Detect which cell encompasses the target text, then output its (x, y) center coordinate. 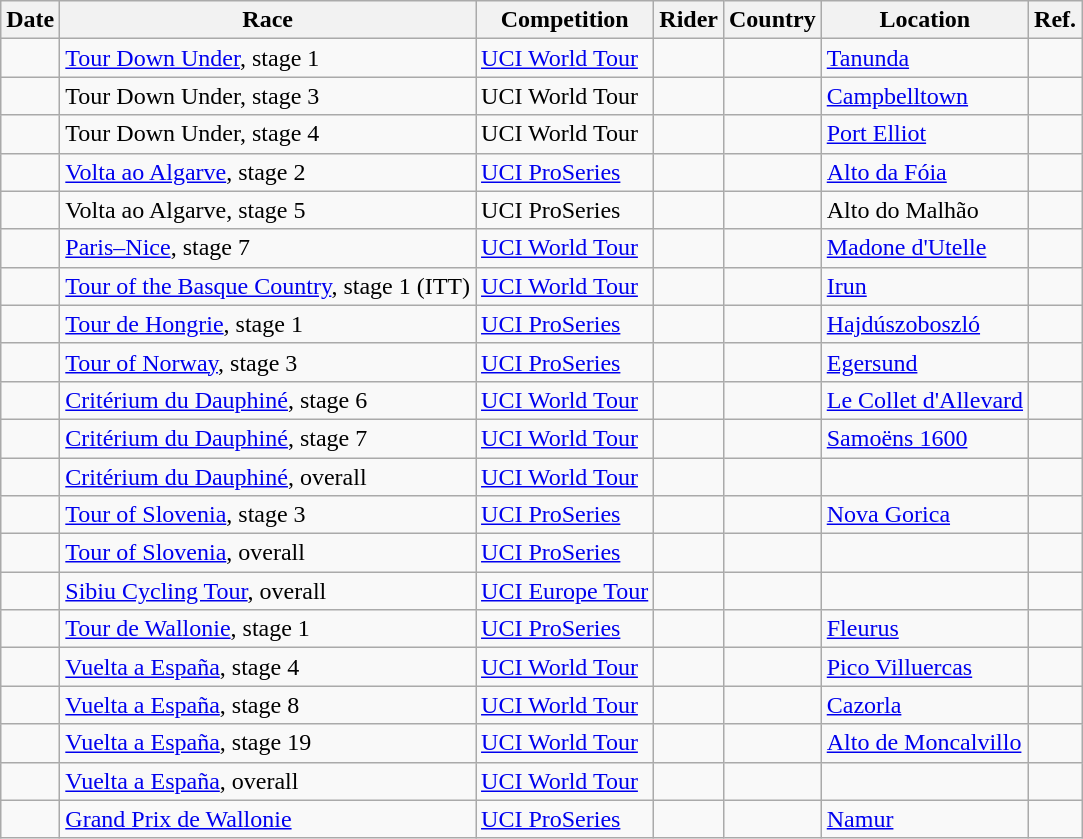
Volta ao Algarve, stage 5 (268, 210)
Le Collet d'Allevard (924, 400)
Sibiu Cycling Tour, overall (268, 591)
Paris–Nice, stage 7 (268, 248)
Nova Gorica (924, 515)
Location (924, 20)
Tour Down Under, stage 3 (268, 96)
Competition (565, 20)
Tour of Slovenia, overall (268, 553)
Rider (689, 20)
Namur (924, 819)
Madone d'Utelle (924, 248)
Volta ao Algarve, stage 2 (268, 172)
Alto da Fóia (924, 172)
Tour of Norway, stage 3 (268, 362)
Critérium du Dauphiné, overall (268, 477)
UCI Europe Tour (565, 591)
Tour de Wallonie, stage 1 (268, 629)
Tour Down Under, stage 4 (268, 134)
Samoëns 1600 (924, 438)
Hajdúszoboszló (924, 324)
Vuelta a España, stage 8 (268, 705)
Egersund (924, 362)
Campbelltown (924, 96)
Tour of Slovenia, stage 3 (268, 515)
Tour Down Under, stage 1 (268, 58)
Tour de Hongrie, stage 1 (268, 324)
Alto do Malhão (924, 210)
Tour of the Basque Country, stage 1 (ITT) (268, 286)
Alto de Moncalvillo (924, 743)
Ref. (1056, 20)
Irun (924, 286)
Port Elliot (924, 134)
Pico Villuercas (924, 667)
Critérium du Dauphiné, stage 7 (268, 438)
Cazorla (924, 705)
Vuelta a España, stage 4 (268, 667)
Race (268, 20)
Fleurus (924, 629)
Tanunda (924, 58)
Grand Prix de Wallonie (268, 819)
Vuelta a España, overall (268, 781)
Country (772, 20)
Vuelta a España, stage 19 (268, 743)
Critérium du Dauphiné, stage 6 (268, 400)
Date (30, 20)
